Search for the cell housing the specified text and yield its (x, y) center coordinate. 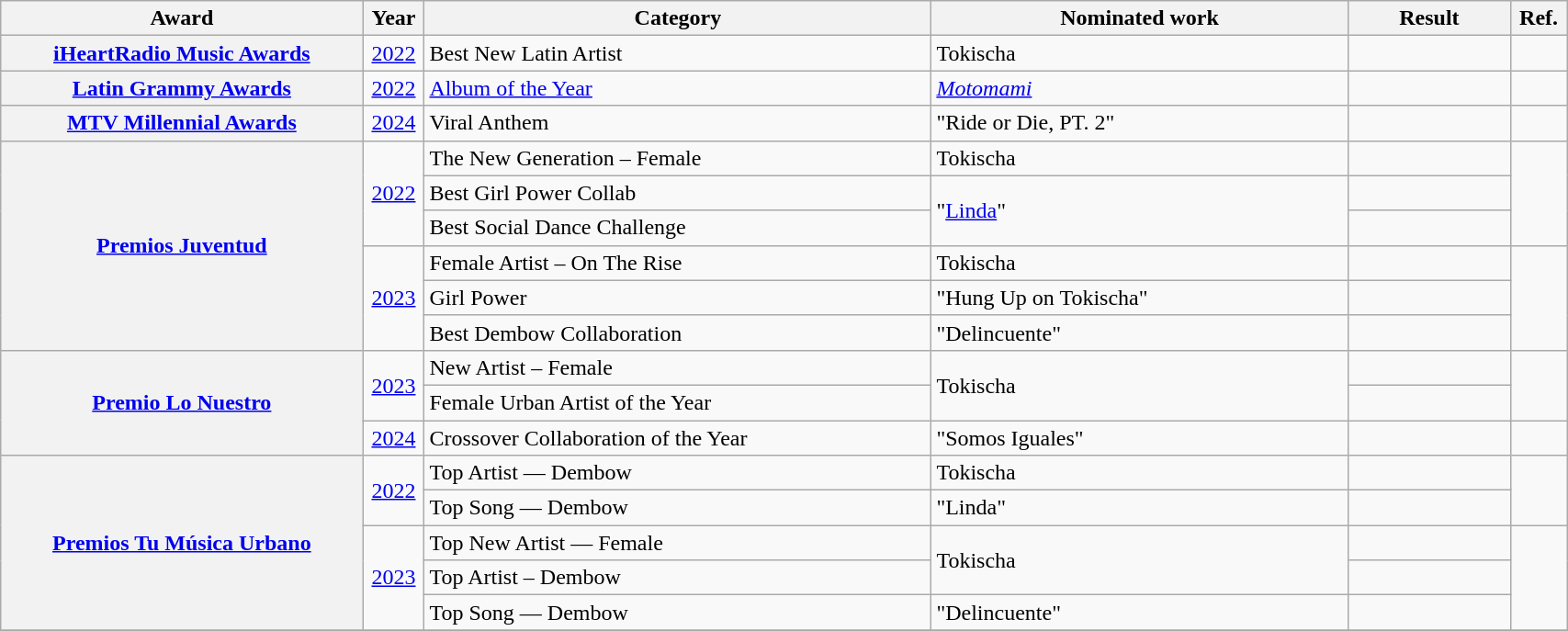
Best Dembow Collaboration (678, 332)
Best New Latin Artist (678, 53)
Award (182, 18)
Motomami (1139, 88)
Female Urban Artist of the Year (678, 402)
The New Generation – Female (678, 158)
iHeartRadio Music Awards (182, 53)
Best Girl Power Collab (678, 193)
Year (393, 18)
Latin Grammy Awards (182, 88)
"Hung Up on Tokischa" (1139, 298)
Best Social Dance Challenge (678, 228)
Premios Tu Música Urbano (182, 543)
Girl Power (678, 298)
Ref. (1540, 18)
New Artist – Female (678, 367)
Category (678, 18)
Premios Juventud (182, 245)
Nominated work (1139, 18)
"Somos Iguales" (1139, 438)
Top Artist — Dembow (678, 473)
Premio Lo Nuestro (182, 402)
"Ride or Die, PT. 2" (1139, 123)
MTV Millennial Awards (182, 123)
Top New Artist — Female (678, 543)
Crossover Collaboration of the Year (678, 438)
Female Artist – On The Rise (678, 263)
Top Artist – Dembow (678, 578)
Result (1429, 18)
Viral Anthem (678, 123)
Album of the Year (678, 88)
